Detect which cell encompasses the target text, then output its [x, y] center coordinate. 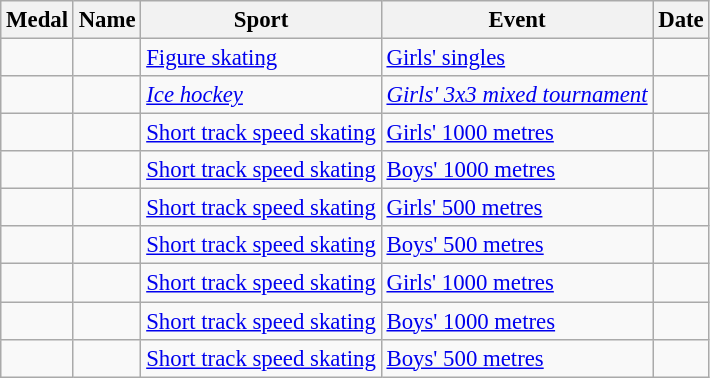
Name [107, 20]
Sport [261, 20]
Ice hockey [261, 95]
Figure skating [261, 58]
Medal [38, 20]
Girls' 3x3 mixed tournament [517, 95]
Event [517, 20]
Girls' 500 metres [517, 208]
Girls' singles [517, 58]
Date [681, 20]
